Extract the (x, y) coordinate from the center of the cell holding the provided text.  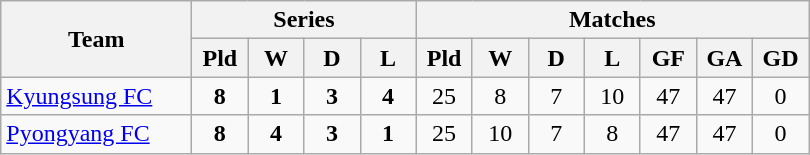
GF (668, 58)
GD (780, 58)
Matches (612, 20)
Team (96, 39)
GA (724, 58)
Series (304, 20)
Pyongyang FC (96, 134)
Kyungsung FC (96, 96)
